Determine the (x, y) coordinate at the center of the cell enclosing the given text.  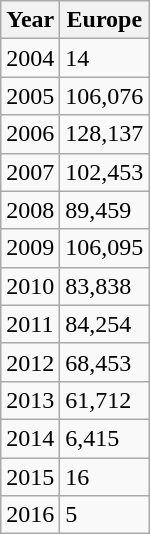
2010 (30, 286)
Year (30, 20)
2004 (30, 58)
6,415 (104, 438)
2006 (30, 134)
102,453 (104, 172)
16 (104, 477)
68,453 (104, 362)
61,712 (104, 400)
2015 (30, 477)
5 (104, 515)
2016 (30, 515)
89,459 (104, 210)
106,095 (104, 248)
83,838 (104, 286)
2008 (30, 210)
84,254 (104, 324)
2009 (30, 248)
2014 (30, 438)
106,076 (104, 96)
14 (104, 58)
2011 (30, 324)
2005 (30, 96)
Europe (104, 20)
2012 (30, 362)
2013 (30, 400)
128,137 (104, 134)
2007 (30, 172)
